Provide the (X, Y) coordinate of the cell's center where the given text is located.  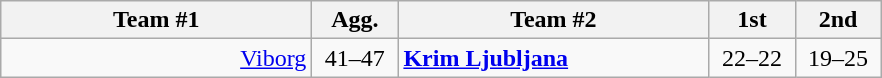
Team #1 (156, 20)
Team #2 (554, 20)
19–25 (838, 58)
1st (752, 20)
22–22 (752, 58)
Agg. (355, 20)
2nd (838, 20)
41–47 (355, 58)
Krim Ljubljana (554, 58)
Viborg (156, 58)
